Scan for the cell matching the given text and deliver its [X, Y] coordinate at center. 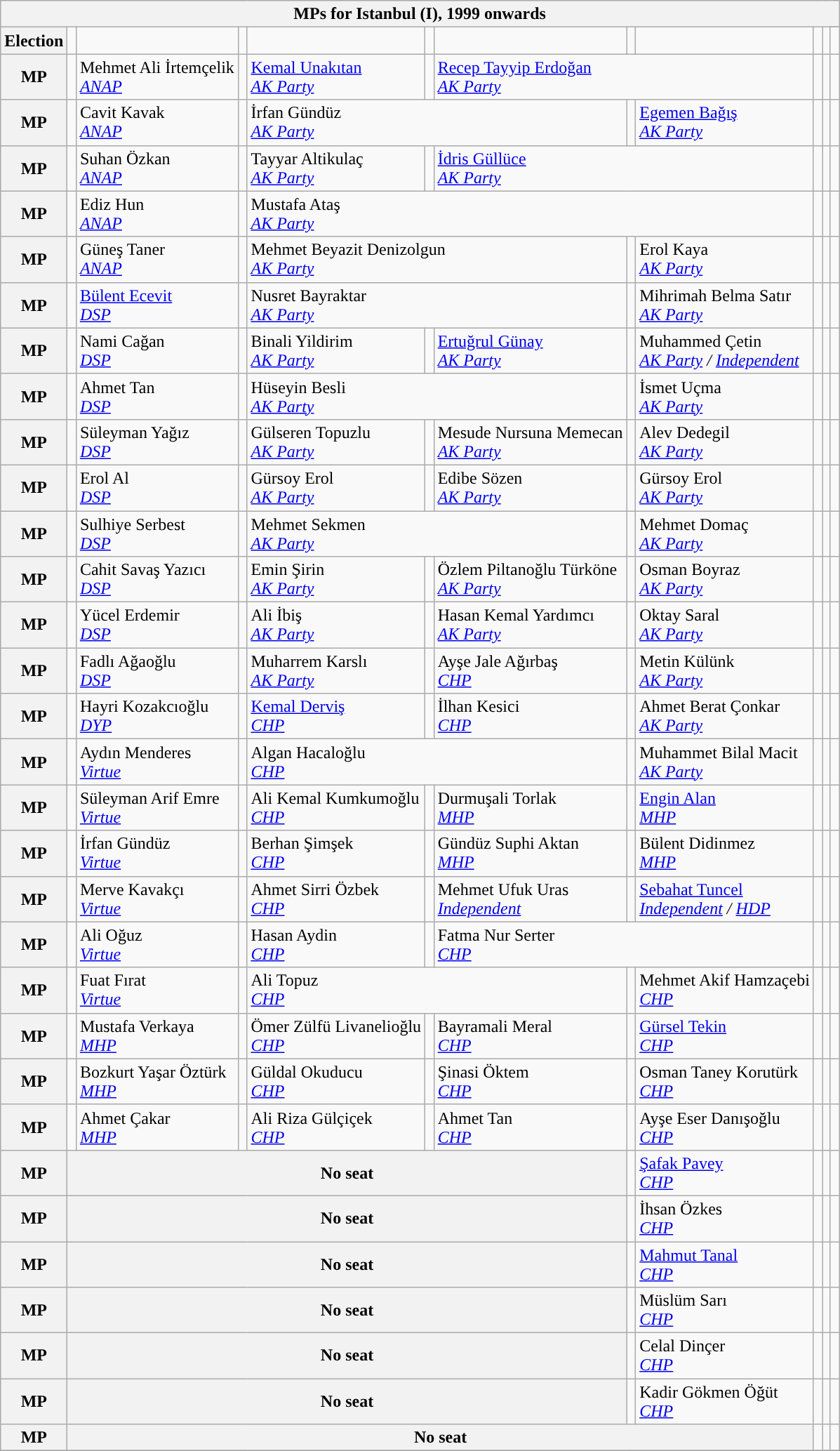
Osman BoyrazAK Party [725, 580]
Nusret BayraktarAK Party [436, 305]
Sebahat TuncelIndependent / HDP [725, 899]
Nami CağanDSP [157, 351]
Mehmet Akif HamzaçebiCHP [725, 990]
Ediz HunANAP [157, 213]
Erol KayaAK Party [725, 260]
Berhan ŞimşekCHP [336, 854]
Mehmet SekmenAK Party [436, 534]
Fadlı AğaoğluDSP [157, 671]
Oktay SaralAK Party [725, 625]
Hayri KozakcıoğluDYP [157, 716]
Recep Tayyip ErdoğanAK Party [623, 77]
İlhan KesiciCHP [531, 716]
Merve KavakçıVirtue [157, 899]
Algan HacaloğluCHP [436, 762]
Hüseyin BesliAK Party [436, 396]
Election [34, 41]
Mehmet Beyazit DenizolgunAK Party [436, 260]
Aydın MenderesVirtue [157, 762]
MPs for Istanbul (I), 1999 onwards [420, 14]
İdris GüllüceAK Party [623, 168]
Tayyar AltikulaçAK Party [336, 168]
Binali YildirimAK Party [336, 351]
Mehmet Ali İrtemçelikANAP [157, 77]
Bülent DidinmezMHP [725, 854]
Ali Riza GülçiçekCHP [336, 1127]
Cahit Savaş YazıcıDSP [157, 580]
Fatma Nur SerterCHP [623, 945]
Ali Kemal KumkumoğluCHP [336, 807]
Erol AlDSP [157, 487]
Ayşe Eser DanışoğluCHP [725, 1127]
İrfan GündüzAK Party [436, 122]
Alev DedegilAK Party [725, 442]
Mustafa AtaşAK Party [531, 213]
Şinasi ÖktemCHP [531, 1081]
Metin KülünkAK Party [725, 671]
Suhan ÖzkanANAP [157, 168]
Mehmet DomaçAK Party [725, 534]
Celal DinçerCHP [725, 1356]
Kadir Gökmen ÖğütCHP [725, 1401]
Bozkurt Yaşar ÖztürkMHP [157, 1081]
Ertuğrul GünayAK Party [531, 351]
Egemen BağışAK Party [725, 122]
Güldal OkuducuCHP [336, 1081]
Süleyman Arif EmreVirtue [157, 807]
Hasan AydinCHP [336, 945]
Edibe SözenAK Party [531, 487]
İrfan GündüzVirtue [157, 854]
Gürsel TekinCHP [725, 1036]
Ahmet Berat ÇonkarAK Party [725, 716]
Kemal DervişCHP [336, 716]
Ahmet ÇakarMHP [157, 1127]
Şafak PaveyCHP [725, 1172]
Yücel ErdemirDSP [157, 625]
İsmet UçmaAK Party [725, 396]
Ayşe Jale AğırbaşCHP [531, 671]
Mehmet Ufuk UrasIndependent [531, 899]
Ahmet TanCHP [531, 1127]
Sulhiye SerbestDSP [157, 534]
Ahmet Sirri ÖzbekCHP [336, 899]
Muharrem KarslıAK Party [336, 671]
Cavit KavakANAP [157, 122]
Osman Taney KorutürkCHP [725, 1081]
Müslüm SarıCHP [725, 1310]
Emin ŞirinAK Party [336, 580]
Özlem Piltanoğlu TürköneAK Party [531, 580]
Bayramali MeralCHP [531, 1036]
Ömer Zülfü LivanelioğluCHP [336, 1036]
Muhammed ÇetinAK Party / Independent [725, 351]
Hasan Kemal YardımcıAK Party [531, 625]
Bülent EcevitDSP [157, 305]
Ahmet TanDSP [157, 396]
Fuat FıratVirtue [157, 990]
Ali OğuzVirtue [157, 945]
Süleyman YağızDSP [157, 442]
Muhammet Bilal MacitAK Party [725, 762]
Ali İbişAK Party [336, 625]
Kemal UnakıtanAK Party [336, 77]
Gülseren TopuzluAK Party [336, 442]
Gündüz Suphi AktanMHP [531, 854]
Mahmut TanalCHP [725, 1264]
Mesude Nursuna MemecanAK Party [531, 442]
Mihrimah Belma SatırAK Party [725, 305]
Mustafa VerkayaMHP [157, 1036]
İhsan ÖzkesCHP [725, 1219]
Durmuşali TorlakMHP [531, 807]
Engin AlanMHP [725, 807]
Ali TopuzCHP [436, 990]
Güneş TanerANAP [157, 260]
